Pinpoint the cell where the given text exists, returning its [X, Y] midpoint coordinate. 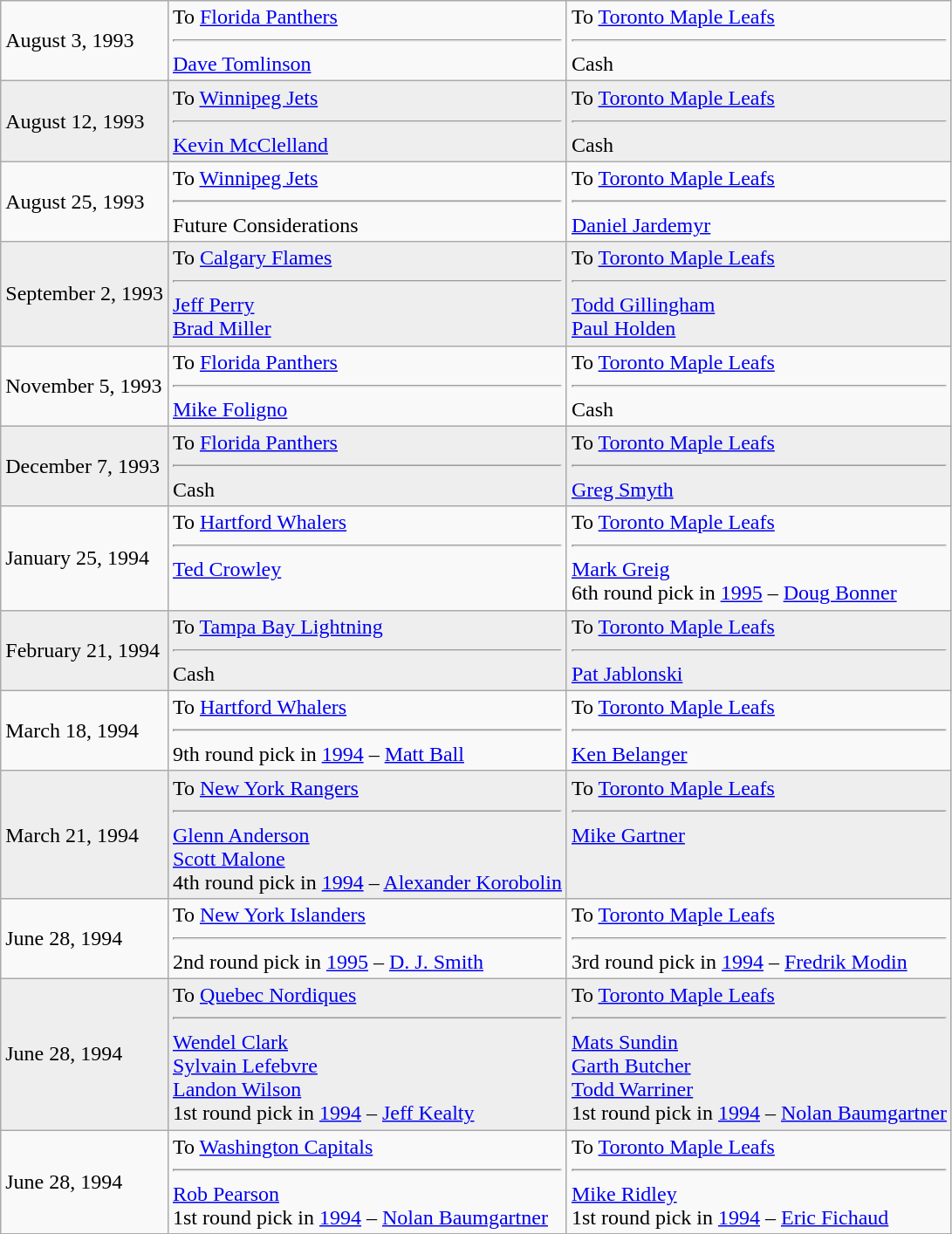
December 7, 1993 [85, 466]
August 3, 1993 [85, 41]
To Tampa Bay LightningCash [366, 650]
To Toronto Maple LeafsGreg Smyth [759, 466]
March 21, 1994 [85, 834]
August 12, 1993 [85, 121]
To Quebec NordiquesWendel Clark Sylvain Lefebvre Landon Wilson 1st round pick in 1994 – Jeff Kealty [366, 1054]
To Washington CapitalsRob Pearson 1st round pick in 1994 – Nolan Baumgartner [366, 1182]
To Toronto Maple LeafsDaniel Jardemyr [759, 202]
August 25, 1993 [85, 202]
To Toronto Maple LeafsMike Ridley 1st round pick in 1994 – Eric Fichaud [759, 1182]
To Florida PanthersCash [366, 466]
January 25, 1994 [85, 559]
March 18, 1994 [85, 730]
To New York RangersGlenn Anderson Scott Malone 4th round pick in 1994 – Alexander Korobolin [366, 834]
To Winnipeg JetsFuture Considerations [366, 202]
To Hartford Whalers9th round pick in 1994 – Matt Ball [366, 730]
To Toronto Maple LeafsKen Belanger [759, 730]
September 2, 1993 [85, 293]
To Toronto Maple LeafsMark Greig 6th round pick in 1995 – Doug Bonner [759, 559]
To Toronto Maple LeafsPat Jablonski [759, 650]
To Toronto Maple LeafsTodd Gillingham Paul Holden [759, 293]
To Winnipeg JetsKevin McClelland [366, 121]
To New York Islanders2nd round pick in 1995 – D. J. Smith [366, 938]
To Toronto Maple LeafsMats Sundin Garth Butcher Todd Warriner 1st round pick in 1994 – Nolan Baumgartner [759, 1054]
To Florida PanthersMike Foligno [366, 386]
To Toronto Maple LeafsMike Gartner [759, 834]
November 5, 1993 [85, 386]
To Hartford WhalersTed Crowley [366, 559]
To Florida PanthersDave Tomlinson [366, 41]
To Toronto Maple Leafs3rd round pick in 1994 – Fredrik Modin [759, 938]
February 21, 1994 [85, 650]
To Calgary FlamesJeff Perry Brad Miller [366, 293]
